Determine the [x, y] coordinate at the center of the cell enclosing the given text.  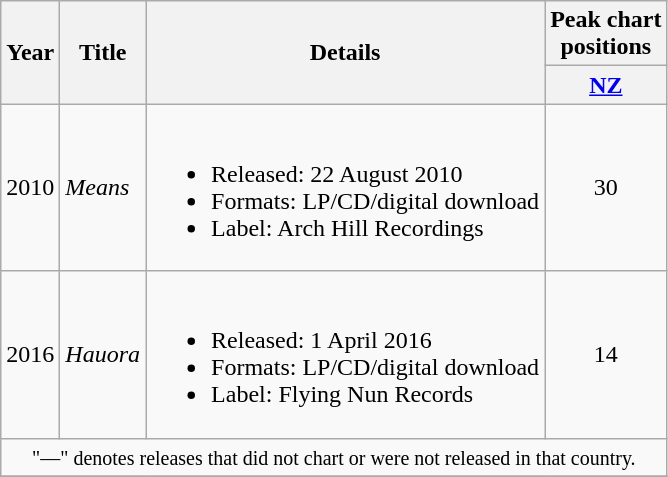
14 [606, 354]
NZ [606, 85]
Released: 22 August 2010Formats: LP/CD/digital downloadLabel: Arch Hill Recordings [346, 188]
30 [606, 188]
Means [103, 188]
Peak chartpositions [606, 34]
Title [103, 52]
Year [30, 52]
2016 [30, 354]
2010 [30, 188]
"—" denotes releases that did not chart or were not released in that country. [334, 457]
Hauora [103, 354]
Released: 1 April 2016Formats: LP/CD/digital downloadLabel: Flying Nun Records [346, 354]
Details [346, 52]
